Provide the (X, Y) coordinate of the cell's center where the given text is located.  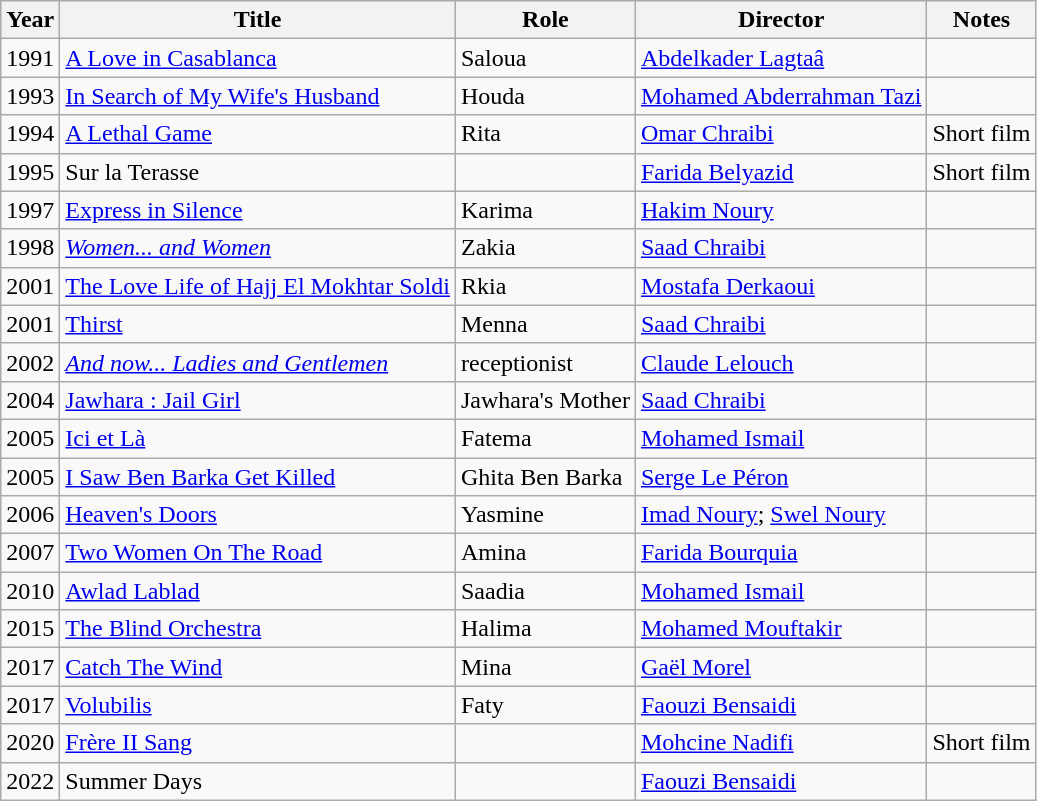
Yasmine (545, 515)
Volubilis (258, 705)
A Love in Casablanca (258, 58)
Fatema (545, 438)
1993 (30, 96)
Year (30, 20)
2015 (30, 629)
Abdelkader Lagtaâ (781, 58)
1997 (30, 210)
Jawhara : Jail Girl (258, 400)
1995 (30, 172)
Notes (982, 20)
Jawhara's Mother (545, 400)
2020 (30, 743)
Faty (545, 705)
Sur la Terasse (258, 172)
Catch The Wind (258, 667)
Ghita Ben Barka (545, 477)
Menna (545, 324)
receptionist (545, 362)
Thirst (258, 324)
Director (781, 20)
2022 (30, 781)
Claude Lelouch (781, 362)
Omar Chraibi (781, 134)
Express in Silence (258, 210)
Houda (545, 96)
In Search of My Wife's Husband (258, 96)
Serge Le Péron (781, 477)
Frère II Sang (258, 743)
A Lethal Game (258, 134)
Heaven's Doors (258, 515)
Awlad Lablad (258, 591)
Mohamed Abderrahman Tazi (781, 96)
Halima (545, 629)
Mohamed Mouftakir (781, 629)
Farida Belyazid (781, 172)
Farida Bourquia (781, 553)
Two Women On The Road (258, 553)
Women... and Women (258, 248)
Ici et Là (258, 438)
Gaël Morel (781, 667)
The Love Life of Hajj El Mokhtar Soldi (258, 286)
1991 (30, 58)
Imad Noury; Swel Noury (781, 515)
2007 (30, 553)
I Saw Ben Barka Get Killed (258, 477)
1998 (30, 248)
Mostafa Derkaoui (781, 286)
And now... Ladies and Gentlemen (258, 362)
Title (258, 20)
2006 (30, 515)
1994 (30, 134)
Mohcine Nadifi (781, 743)
Karima (545, 210)
Hakim Noury (781, 210)
Saloua (545, 58)
Role (545, 20)
The Blind Orchestra (258, 629)
Amina (545, 553)
Saadia (545, 591)
Rita (545, 134)
2010 (30, 591)
Rkia (545, 286)
Mina (545, 667)
2002 (30, 362)
Zakia (545, 248)
2004 (30, 400)
Summer Days (258, 781)
